Pinpoint the cell where the given text exists, returning its (X, Y) midpoint coordinate. 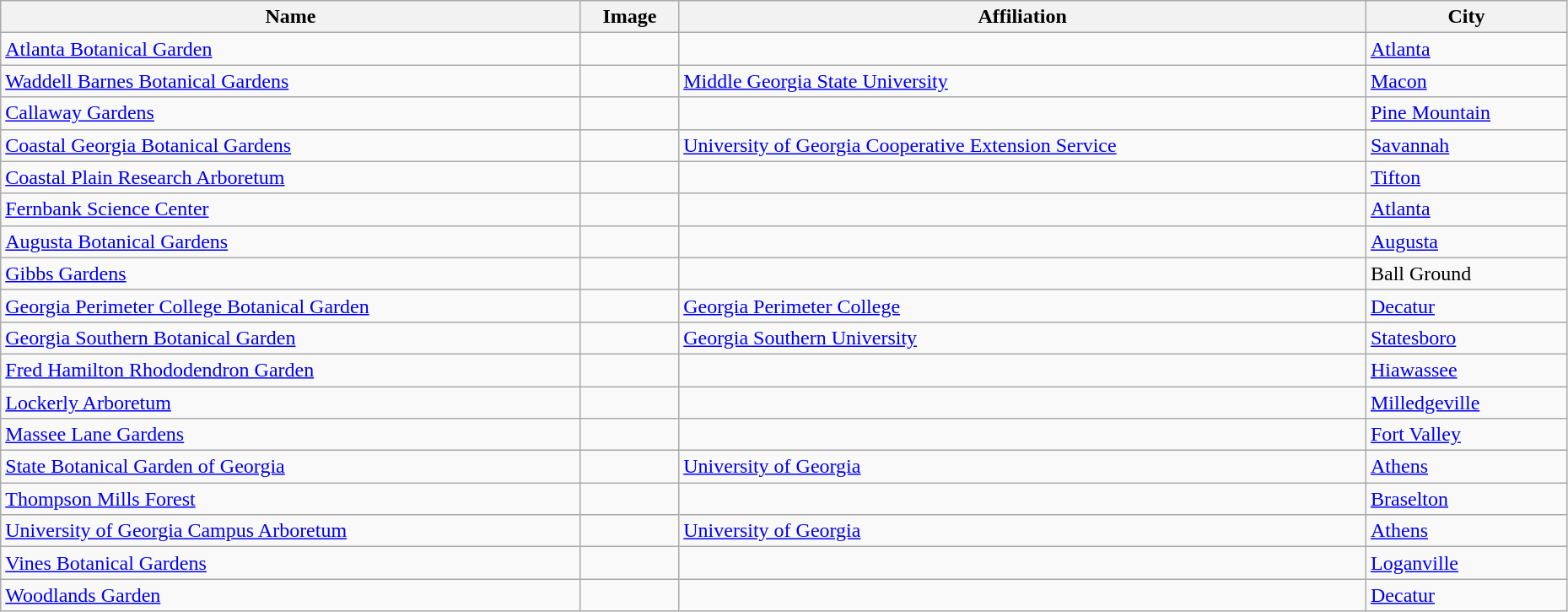
City (1466, 17)
Massee Lane Gardens (290, 435)
Waddell Barnes Botanical Gardens (290, 81)
Fort Valley (1466, 435)
Tifton (1466, 177)
Fernbank Science Center (290, 209)
Vines Botanical Gardens (290, 563)
Ball Ground (1466, 274)
University of Georgia Campus Arboretum (290, 531)
Thompson Mills Forest (290, 499)
Hiawassee (1466, 370)
Fred Hamilton Rhododendron Garden (290, 370)
Georgia Southern University (1022, 338)
Georgia Southern Botanical Garden (290, 338)
Gibbs Gardens (290, 274)
Coastal Georgia Botanical Gardens (290, 145)
Callaway Gardens (290, 113)
University of Georgia Cooperative Extension Service (1022, 145)
Milledgeville (1466, 403)
Augusta (1466, 241)
Image (629, 17)
Name (290, 17)
Loganville (1466, 563)
Statesboro (1466, 338)
Macon (1466, 81)
Affiliation (1022, 17)
Pine Mountain (1466, 113)
Braselton (1466, 499)
Atlanta Botanical Garden (290, 49)
Lockerly Arboretum (290, 403)
Georgia Perimeter College Botanical Garden (290, 306)
Woodlands Garden (290, 595)
Georgia Perimeter College (1022, 306)
Coastal Plain Research Arboretum (290, 177)
State Botanical Garden of Georgia (290, 467)
Augusta Botanical Gardens (290, 241)
Savannah (1466, 145)
Middle Georgia State University (1022, 81)
